From the cell containing the given text, extract its center point as (x, y) coordinate. 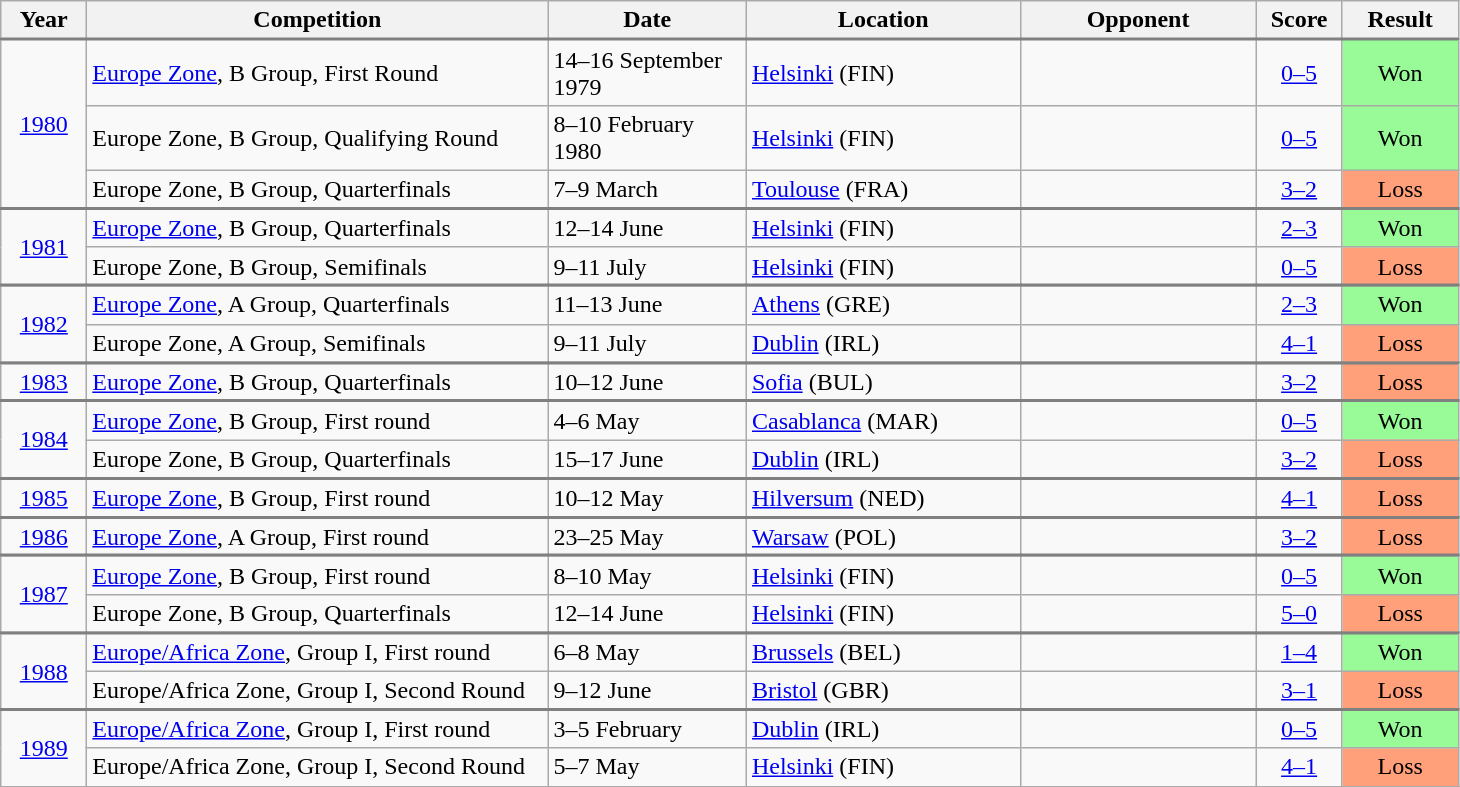
Date (648, 20)
Athens (GRE) (883, 304)
8–10 May (648, 576)
7–9 March (648, 189)
1984 (44, 440)
5–7 May (648, 767)
5–0 (1299, 613)
8–10 February 1980 (648, 138)
Score (1299, 20)
Casablanca (MAR) (883, 420)
Europe Zone, A Group, First round (318, 536)
10–12 June (648, 382)
10–12 May (648, 498)
Europe Zone, A Group, Quarterfinals (318, 304)
3–1 (1299, 690)
1989 (44, 748)
1986 (44, 536)
14–16 September 1979 (648, 73)
Bristol (GBR) (883, 690)
Year (44, 20)
Toulouse (FRA) (883, 189)
1980 (44, 124)
15–17 June (648, 459)
Result (1400, 20)
1988 (44, 670)
3–5 February (648, 728)
1985 (44, 498)
23–25 May (648, 536)
1987 (44, 594)
1982 (44, 324)
1983 (44, 382)
Competition (318, 20)
1–4 (1299, 652)
Warsaw (POL) (883, 536)
9–12 June (648, 690)
Europe Zone, A Group, Semifinals (318, 343)
11–13 June (648, 304)
Europe Zone, B Group, Qualifying Round (318, 138)
Location (883, 20)
Europe Zone, B Group, First Round (318, 73)
Sofia (BUL) (883, 382)
Europe Zone, B Group, Semifinals (318, 266)
Hilversum (NED) (883, 498)
4–6 May (648, 420)
Brussels (BEL) (883, 652)
6–8 May (648, 652)
Opponent (1138, 20)
1981 (44, 246)
